Output the (X, Y) coordinate of the center of the cell containing the given text.  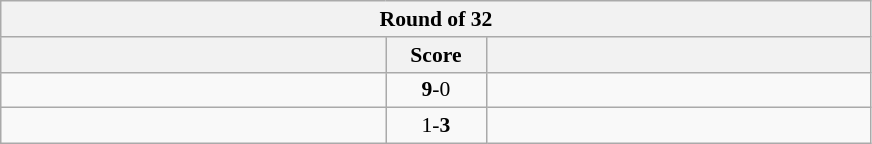
Round of 32 (436, 19)
Score (436, 55)
9-0 (436, 90)
1-3 (436, 126)
